Scan for the cell matching the given text and deliver its [X, Y] coordinate at center. 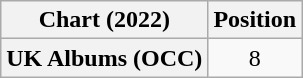
Chart (2022) [104, 20]
8 [255, 58]
Position [255, 20]
UK Albums (OCC) [104, 58]
